Return (X, Y) of the center of cell containing provided text 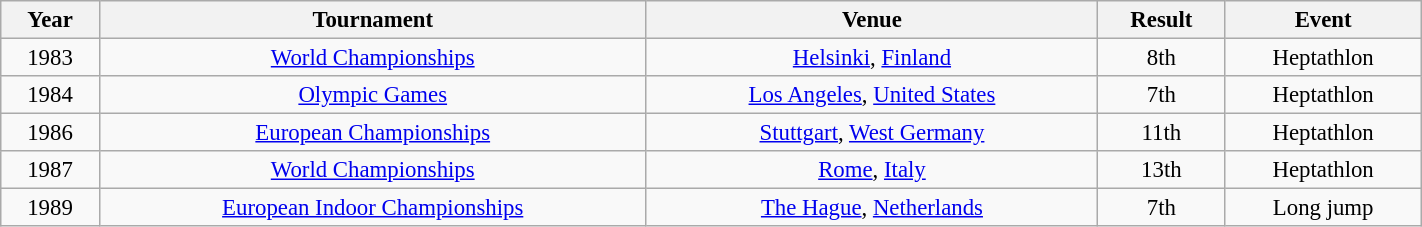
Los Angeles, United States (872, 95)
1983 (50, 58)
Venue (872, 20)
European Championships (372, 133)
Result (1162, 20)
European Indoor Championships (372, 208)
Stuttgart, West Germany (872, 133)
11th (1162, 133)
13th (1162, 170)
Olympic Games (372, 95)
1989 (50, 208)
Long jump (1323, 208)
8th (1162, 58)
The Hague, Netherlands (872, 208)
1987 (50, 170)
Rome, Italy (872, 170)
1984 (50, 95)
Event (1323, 20)
Year (50, 20)
Helsinki, Finland (872, 58)
1986 (50, 133)
Tournament (372, 20)
